Extract the (x, y) coordinate from the center of the cell holding the provided text.  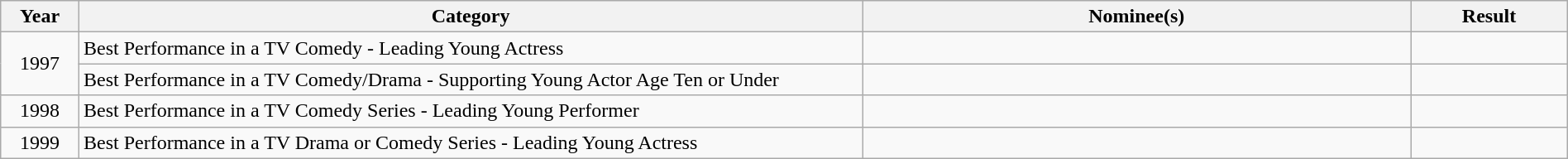
Best Performance in a TV Drama or Comedy Series - Leading Young Actress (470, 142)
Nominee(s) (1136, 17)
1998 (40, 111)
1999 (40, 142)
Year (40, 17)
Category (470, 17)
Best Performance in a TV Comedy Series - Leading Young Performer (470, 111)
Best Performance in a TV Comedy/Drama - Supporting Young Actor Age Ten or Under (470, 79)
1997 (40, 64)
Best Performance in a TV Comedy - Leading Young Actress (470, 48)
Result (1489, 17)
